For the text-containing cell, return its midpoint in [x, y] coordinate format. 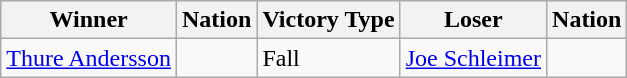
Fall [328, 58]
Loser [473, 20]
Winner [89, 20]
Victory Type [328, 20]
Joe Schleimer [473, 58]
Thure Andersson [89, 58]
